Find where the given text appears and provide that cell's center as [X, Y] coordinate. 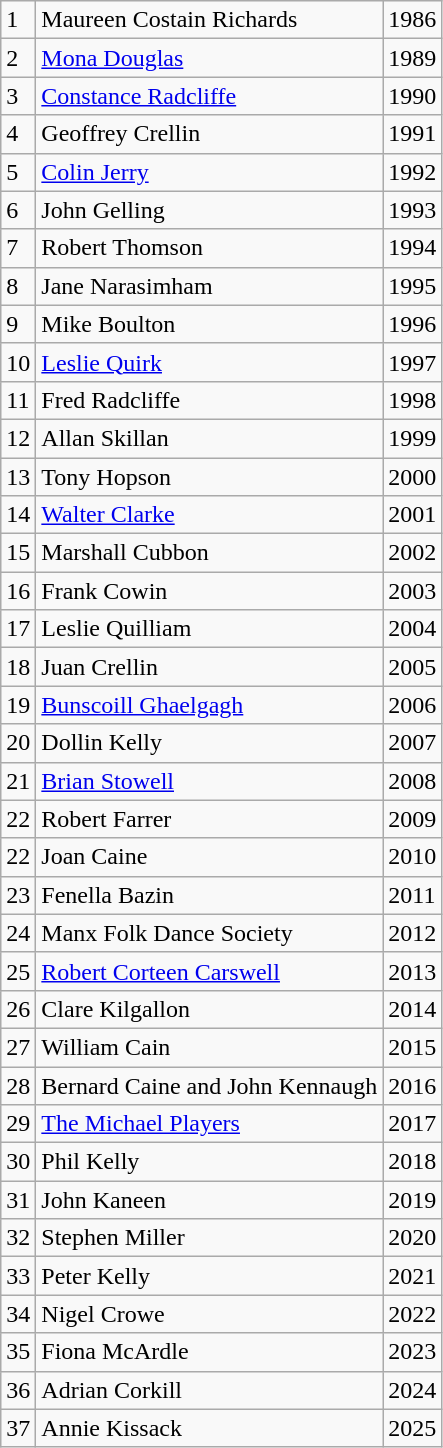
Adrian Corkill [210, 1390]
Bunscoill Ghaelgagh [210, 705]
Jane Narasimham [210, 286]
1 [18, 20]
7 [18, 248]
19 [18, 705]
1998 [412, 400]
1992 [412, 172]
Tony Hopson [210, 477]
2022 [412, 1314]
2001 [412, 515]
17 [18, 629]
Robert Thomson [210, 248]
2023 [412, 1352]
Robert Corteen Carswell [210, 971]
Mona Douglas [210, 58]
Constance Radcliffe [210, 96]
13 [18, 477]
24 [18, 933]
2000 [412, 477]
20 [18, 743]
5 [18, 172]
2006 [412, 705]
Maureen Costain Richards [210, 20]
2005 [412, 667]
25 [18, 971]
Juan Crellin [210, 667]
1995 [412, 286]
11 [18, 400]
Walter Clarke [210, 515]
8 [18, 286]
Robert Farrer [210, 819]
2009 [412, 819]
9 [18, 324]
2019 [412, 1200]
2024 [412, 1390]
2003 [412, 591]
1997 [412, 362]
28 [18, 1085]
Allan Skillan [210, 438]
14 [18, 515]
Leslie Quilliam [210, 629]
2008 [412, 781]
36 [18, 1390]
Annie Kissack [210, 1428]
1986 [412, 20]
21 [18, 781]
The Michael Players [210, 1124]
2010 [412, 857]
26 [18, 1009]
1999 [412, 438]
27 [18, 1047]
35 [18, 1352]
Bernard Caine and John Kennaugh [210, 1085]
1996 [412, 324]
2015 [412, 1047]
1994 [412, 248]
2025 [412, 1428]
2002 [412, 553]
30 [18, 1162]
John Kaneen [210, 1200]
1993 [412, 210]
2013 [412, 971]
2018 [412, 1162]
2014 [412, 1009]
1990 [412, 96]
Fenella Bazin [210, 895]
2020 [412, 1238]
1991 [412, 134]
Leslie Quirk [210, 362]
Phil Kelly [210, 1162]
33 [18, 1276]
John Gelling [210, 210]
4 [18, 134]
2016 [412, 1085]
1989 [412, 58]
2011 [412, 895]
2017 [412, 1124]
31 [18, 1200]
23 [18, 895]
Clare Kilgallon [210, 1009]
Geoffrey Crellin [210, 134]
2007 [412, 743]
15 [18, 553]
18 [18, 667]
Brian Stowell [210, 781]
32 [18, 1238]
Manx Folk Dance Society [210, 933]
6 [18, 210]
2012 [412, 933]
Mike Boulton [210, 324]
Marshall Cubbon [210, 553]
37 [18, 1428]
3 [18, 96]
Peter Kelly [210, 1276]
34 [18, 1314]
William Cain [210, 1047]
10 [18, 362]
2004 [412, 629]
16 [18, 591]
Nigel Crowe [210, 1314]
Joan Caine [210, 857]
Stephen Miller [210, 1238]
Frank Cowin [210, 591]
Fiona McArdle [210, 1352]
Colin Jerry [210, 172]
Fred Radcliffe [210, 400]
2 [18, 58]
Dollin Kelly [210, 743]
2021 [412, 1276]
12 [18, 438]
29 [18, 1124]
